For the text-containing cell, return its midpoint in [X, Y] coordinate format. 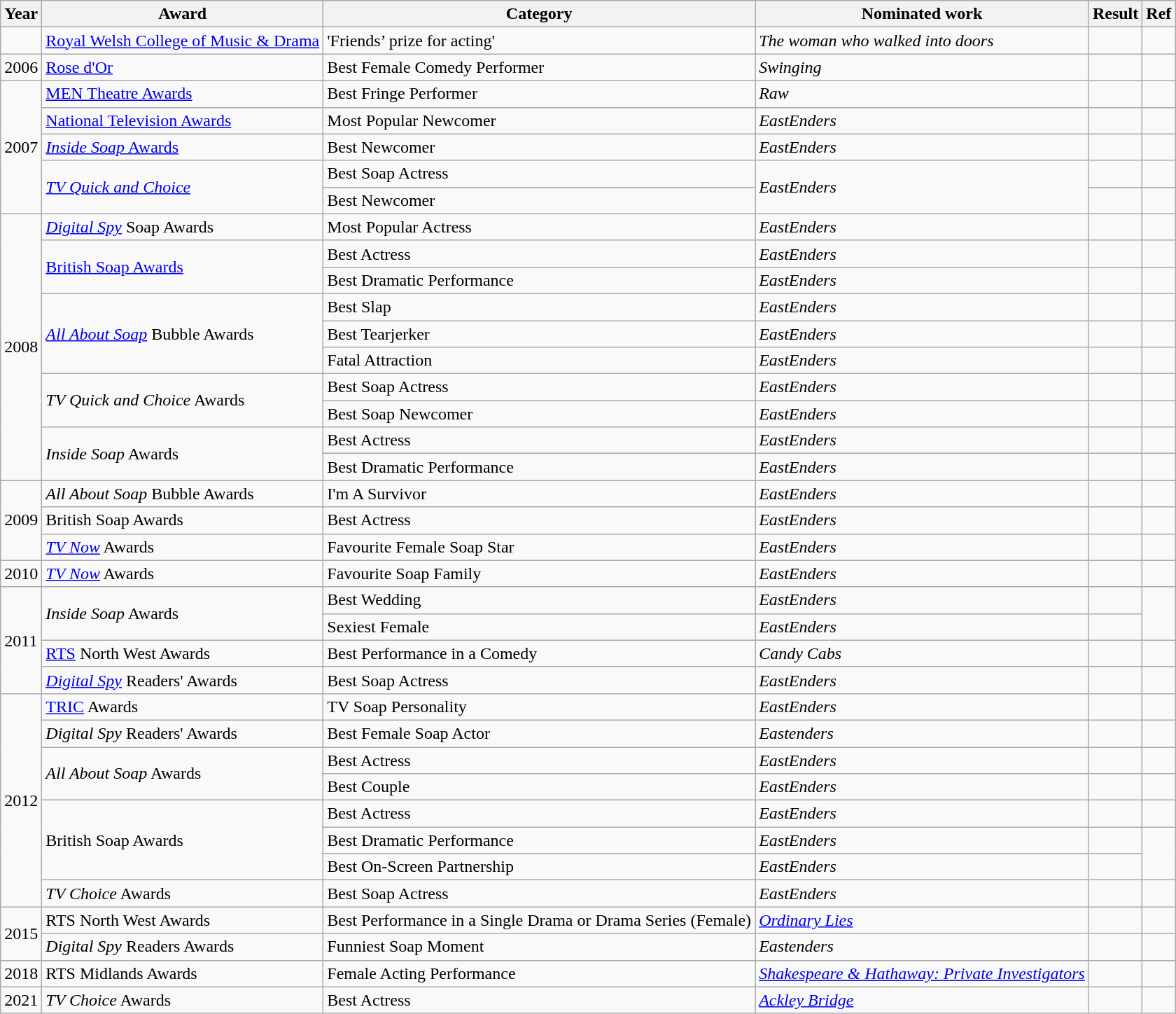
'Friends’ prize for acting' [539, 41]
Raw [923, 94]
Rose d'Or [183, 67]
Best Soap Newcomer [539, 414]
Ref [1159, 14]
TRIC Awards [183, 707]
Best Female Comedy Performer [539, 67]
Nominated work [923, 14]
Best On-Screen Partnership [539, 867]
TV Quick and Choice Awards [183, 401]
Category [539, 14]
Best Couple [539, 787]
2006 [21, 67]
RTS Midlands Awards [183, 973]
Best Performance in a Single Drama or Drama Series (Female) [539, 920]
Digital Spy Soap Awards [183, 227]
Most Popular Actress [539, 227]
2011 [21, 640]
Fatal Attraction [539, 361]
Funniest Soap Moment [539, 947]
TV Soap Personality [539, 707]
Ackley Bridge [923, 1000]
Best Slap [539, 307]
2015 [21, 933]
Award [183, 14]
Best Performance in a Comedy [539, 653]
Ordinary Lies [923, 920]
TV Quick and Choice [183, 187]
Sexiest Female [539, 627]
2010 [21, 574]
Result [1115, 14]
Favourite Female Soap Star [539, 547]
Best Fringe Performer [539, 94]
All About Soap Awards [183, 773]
2007 [21, 147]
2012 [21, 800]
2008 [21, 347]
MEN Theatre Awards [183, 94]
Favourite Soap Family [539, 574]
2018 [21, 973]
The woman who walked into doors [923, 41]
I'm A Survivor [539, 494]
National Television Awards [183, 120]
Shakespeare & Hathaway: Private Investigators [923, 973]
2021 [21, 1000]
Best Tearjerker [539, 334]
Best Wedding [539, 600]
Most Popular Newcomer [539, 120]
Digital Spy Readers Awards [183, 947]
Swinging [923, 67]
Royal Welsh College of Music & Drama [183, 41]
2009 [21, 520]
Candy Cabs [923, 653]
Best Female Soap Actor [539, 733]
Female Acting Performance [539, 973]
Year [21, 14]
